Pinpoint the cell where the given text exists, returning its [x, y] midpoint coordinate. 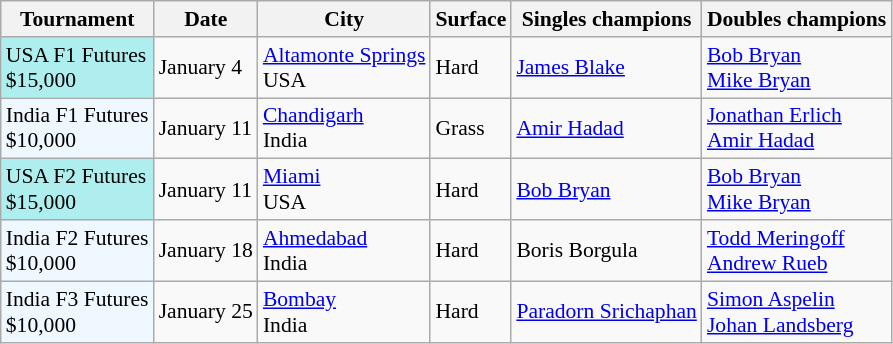
James Blake [606, 68]
Jonathan Erlich Amir Hadad [796, 128]
India F3 Futures$10,000 [78, 312]
Grass [470, 128]
India F2 Futures$10,000 [78, 250]
Date [206, 19]
Todd Meringoff Andrew Rueb [796, 250]
Surface [470, 19]
Simon Aspelin Johan Landsberg [796, 312]
January 18 [206, 250]
USA F2 Futures$15,000 [78, 190]
January 25 [206, 312]
Bob Bryan [606, 190]
MiamiUSA [344, 190]
City [344, 19]
ChandigarhIndia [344, 128]
Boris Borgula [606, 250]
AhmedabadIndia [344, 250]
Amir Hadad [606, 128]
Altamonte SpringsUSA [344, 68]
Singles champions [606, 19]
Tournament [78, 19]
India F1 Futures$10,000 [78, 128]
January 4 [206, 68]
USA F1 Futures$15,000 [78, 68]
Paradorn Srichaphan [606, 312]
BombayIndia [344, 312]
Doubles champions [796, 19]
